For the text-containing cell, return its midpoint in (x, y) coordinate format. 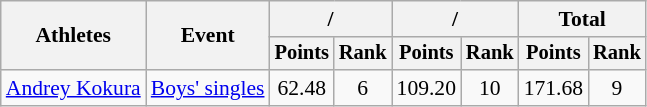
Total (582, 19)
109.20 (426, 88)
Event (208, 36)
6 (363, 88)
Boys' singles (208, 88)
10 (490, 88)
Andrey Kokura (74, 88)
171.68 (554, 88)
Athletes (74, 36)
9 (617, 88)
62.48 (302, 88)
